Determine the [x, y] coordinate at the center of the cell enclosing the given text.  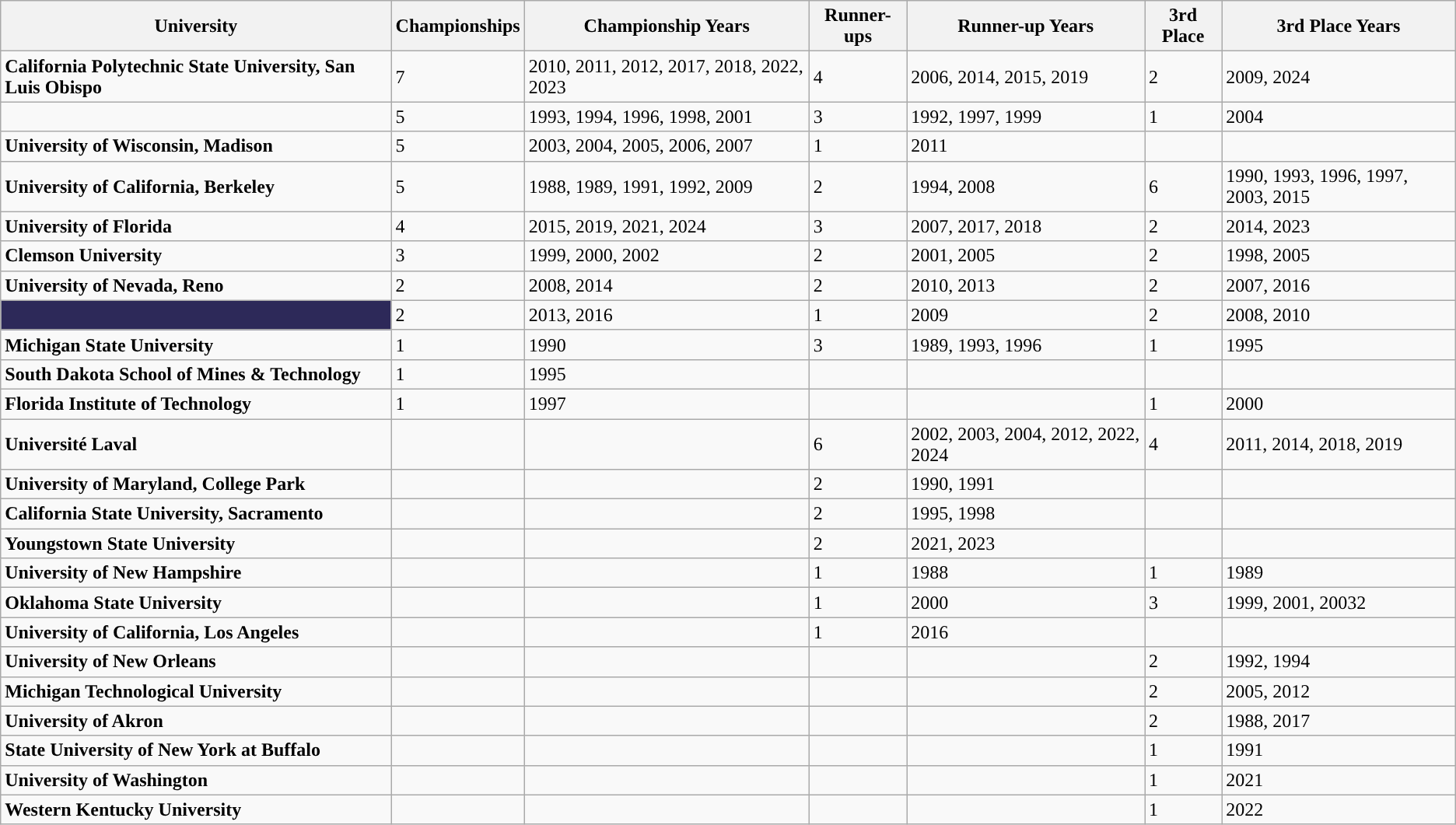
2009 [1026, 315]
1995, 1998 [1026, 514]
1988, 2017 [1339, 721]
1990, 1993, 1996, 1997, 2003, 2015 [1339, 187]
3rd Place Years [1339, 26]
South Dakota School of Mines & Technology [196, 374]
1993, 1994, 1996, 1998, 2001 [667, 117]
1991 [1339, 750]
University of Florida [196, 226]
2014, 2023 [1339, 226]
University of Wisconsin, Madison [196, 146]
1990, 1991 [1026, 484]
Championship Years [667, 26]
University of California, Los Angeles [196, 632]
Université Laval [196, 443]
1988 [1026, 573]
University of California, Berkeley [196, 187]
2005, 2012 [1339, 691]
Clemson University [196, 256]
1992, 1994 [1339, 662]
University [196, 26]
University of Akron [196, 721]
7 [457, 76]
University of New Hampshire [196, 573]
2007, 2016 [1339, 285]
3rd Place [1184, 26]
Youngstown State University [196, 544]
Runner-ups [858, 26]
1999, 2000, 2002 [667, 256]
Florida Institute of Technology [196, 404]
2007, 2017, 2018 [1026, 226]
2008, 2010 [1339, 315]
Runner-up Years [1026, 26]
2021 [1339, 780]
Michigan Technological University [196, 691]
1988, 1989, 1991, 1992, 2009 [667, 187]
2010, 2013 [1026, 285]
1989, 1993, 1996 [1026, 344]
2011 [1026, 146]
State University of New York at Buffalo [196, 750]
1990 [667, 344]
2022 [1339, 809]
Western Kentucky University [196, 809]
University of Washington [196, 780]
1999, 2001, 20032 [1339, 603]
2016 [1026, 632]
Michigan State University [196, 344]
2021, 2023 [1026, 544]
2004 [1339, 117]
Championships [457, 26]
2003, 2004, 2005, 2006, 2007 [667, 146]
University of Maryland, College Park [196, 484]
University of Nevada, Reno [196, 285]
2009, 2024 [1339, 76]
1997 [667, 404]
2006, 2014, 2015, 2019 [1026, 76]
1989 [1339, 573]
1994, 2008 [1026, 187]
2015, 2019, 2021, 2024 [667, 226]
2008, 2014 [667, 285]
California State University, Sacramento [196, 514]
1998, 2005 [1339, 256]
California Polytechnic State University, San Luis Obispo [196, 76]
2013, 2016 [667, 315]
2010, 2011, 2012, 2017, 2018, 2022, 2023 [667, 76]
2001, 2005 [1026, 256]
1992, 1997, 1999 [1026, 117]
2002, 2003, 2004, 2012, 2022, 2024 [1026, 443]
2011, 2014, 2018, 2019 [1339, 443]
Oklahoma State University [196, 603]
University of New Orleans [196, 662]
